For the text-containing cell, return its midpoint in [X, Y] coordinate format. 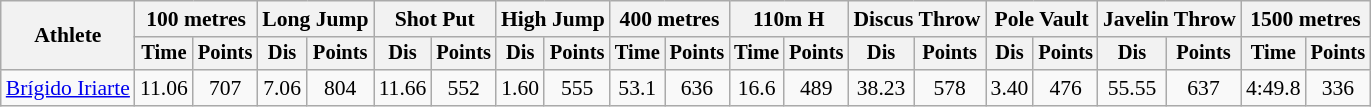
Javelin Throw [1170, 19]
Pole Vault [1042, 19]
489 [816, 88]
400 metres [670, 19]
55.55 [1132, 88]
552 [463, 88]
7.06 [282, 88]
100 metres [196, 19]
110m H [788, 19]
637 [1204, 88]
Shot Put [435, 19]
4:49.8 [1274, 88]
3.40 [1010, 88]
1500 metres [1306, 19]
578 [950, 88]
Brígido Iriarte [68, 88]
336 [1338, 88]
636 [697, 88]
High Jump [553, 19]
476 [1065, 88]
38.23 [880, 88]
Long Jump [315, 19]
11.66 [403, 88]
11.06 [164, 88]
555 [576, 88]
1.60 [520, 88]
Athlete [68, 36]
53.1 [638, 88]
Discus Throw [916, 19]
707 [225, 88]
804 [340, 88]
16.6 [756, 88]
